Identify which cell holds the provided text, then report its (x, y) central coordinate. 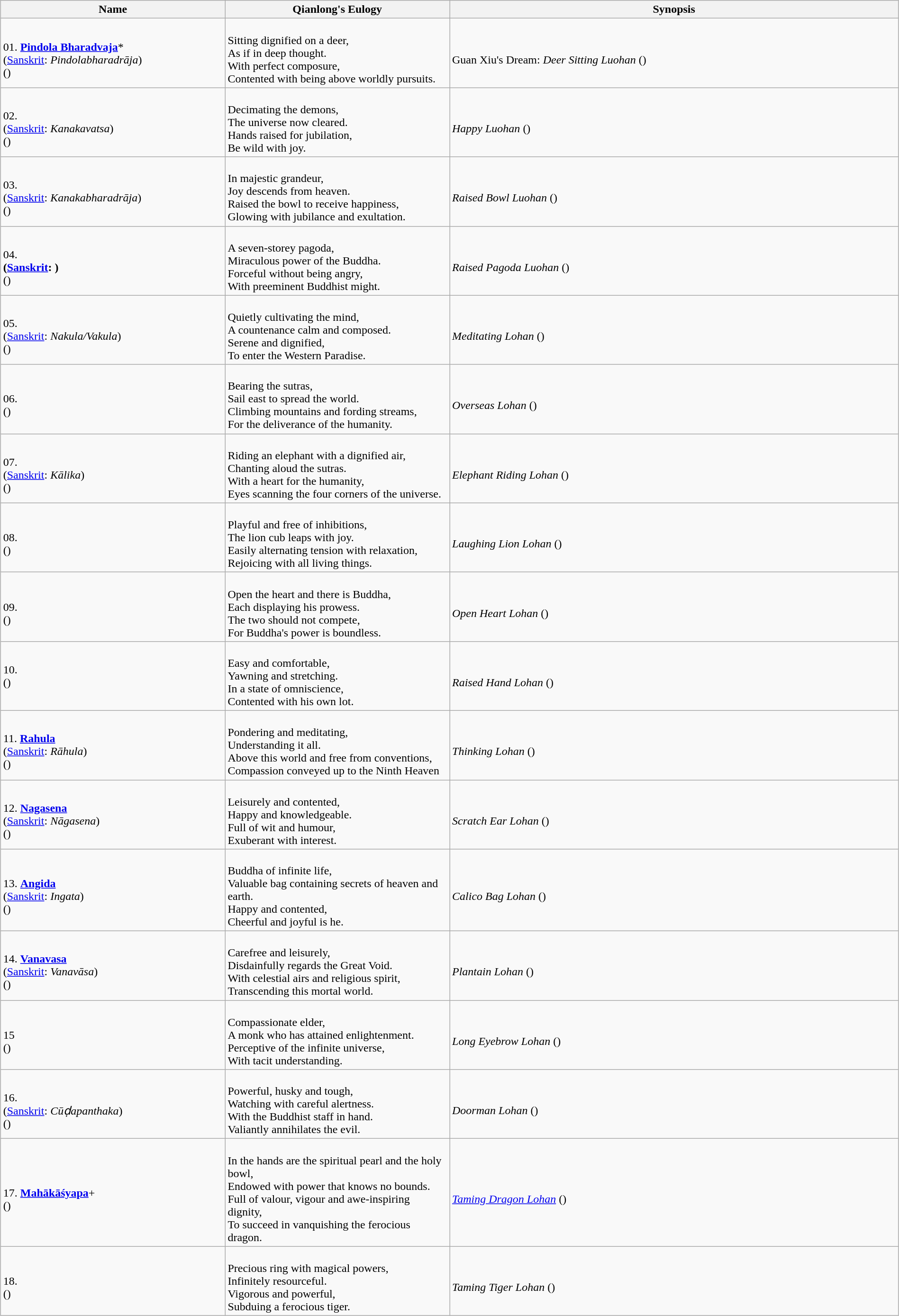
Name (113, 9)
08. () (113, 537)
07. (Sanskrit: Kālika) () (113, 468)
12. Nagasena (Sanskrit: Nāgasena) () (113, 815)
Happy Luohan () (674, 122)
01. Pindola Bharadvaja* (Sanskrit: Pindolabharadrāja) () (113, 53)
Plantain Lohan () (674, 966)
09. () (113, 607)
Calico Bag Lohan () (674, 890)
Laughing Lion Lohan () (674, 537)
Raised Bowl Luohan () (674, 191)
Taming Dragon Lohan () (674, 1192)
Carefree and leisurely, Disdainfully regards the Great Void. With celestial airs and religious spirit, Transcending this mortal world. (337, 966)
Riding an elephant with a dignified air, Chanting aloud the sutras. With a heart for the humanity, Eyes scanning the four corners of the universe. (337, 468)
Pondering and meditating, Understanding it all. Above this world and free from conventions, Compassion conveyed up to the Ninth Heaven (337, 745)
Raised Hand Lohan () (674, 676)
Bearing the sutras, Sail east to spread the world. Climbing mountains and fording streams, For the deliverance of the humanity. (337, 399)
Doorman Lohan () (674, 1104)
16. (Sanskrit: Cūḍapanthaka) () (113, 1104)
17. Mahākāśyapa+() (113, 1192)
14. Vanavasa (Sanskrit: Vanavāsa) () (113, 966)
In majestic grandeur, Joy descends from heaven. Raised the bowl to receive happiness, Glowing with jubilance and exultation. (337, 191)
Quietly cultivating the mind, A countenance calm and composed. Serene and dignified, To enter the Western Paradise. (337, 330)
02. (Sanskrit: Kanakavatsa) () (113, 122)
Synopsis (674, 9)
Long Eyebrow Lohan () (674, 1035)
A seven-storey pagoda, Miraculous power of the Buddha. Forceful without being angry, With preeminent Buddhist might. (337, 261)
03. (Sanskrit: Kanakabharadrāja) () (113, 191)
04. (Sanskrit: ) () (113, 261)
13. Angida(Sanskrit: Ingata) () (113, 890)
Guan Xiu's Dream: Deer Sitting Luohan () (674, 53)
Powerful, husky and tough, Watching with careful alertness. With the Buddhist staff in hand. Valiantly annihilates the evil. (337, 1104)
Elephant Riding Lohan () (674, 468)
Raised Pagoda Luohan () (674, 261)
Thinking Lohan () (674, 745)
Qianlong's Eulogy (337, 9)
05. (Sanskrit: Nakula/Vakula) () (113, 330)
Buddha of infinite life, Valuable bag containing secrets of heaven and earth. Happy and contented, Cheerful and joyful is he. (337, 890)
18. () (113, 1281)
15 () (113, 1035)
Playful and free of inhibitions, The lion cub leaps with joy. Easily alternating tension with relaxation, Rejoicing with all living things. (337, 537)
Open the heart and there is Buddha, Each displaying his prowess. The two should not compete, For Buddha's power is boundless. (337, 607)
Meditating Lohan () (674, 330)
10. () (113, 676)
Precious ring with magical powers, Infinitely resourceful. Vigorous and powerful, Subduing a ferocious tiger. (337, 1281)
Taming Tiger Lohan () (674, 1281)
Sitting dignified on a deer, As if in deep thought. With perfect composure, Contented with being above worldly pursuits. (337, 53)
Easy and comfortable, Yawning and stretching. In a state of omniscience, Contented with his own lot. (337, 676)
Scratch Ear Lohan () (674, 815)
11. Rahula (Sanskrit: Rāhula) () (113, 745)
06. () (113, 399)
Overseas Lohan () (674, 399)
Open Heart Lohan () (674, 607)
Leisurely and contented, Happy and knowledgeable. Full of wit and humour, Exuberant with interest. (337, 815)
Compassionate elder, A monk who has attained enlightenment. Perceptive of the infinite universe, With tacit understanding. (337, 1035)
Decimating the demons, The universe now cleared. Hands raised for jubilation, Be wild with joy. (337, 122)
